Pinpoint the cell where the given text exists, returning its (X, Y) midpoint coordinate. 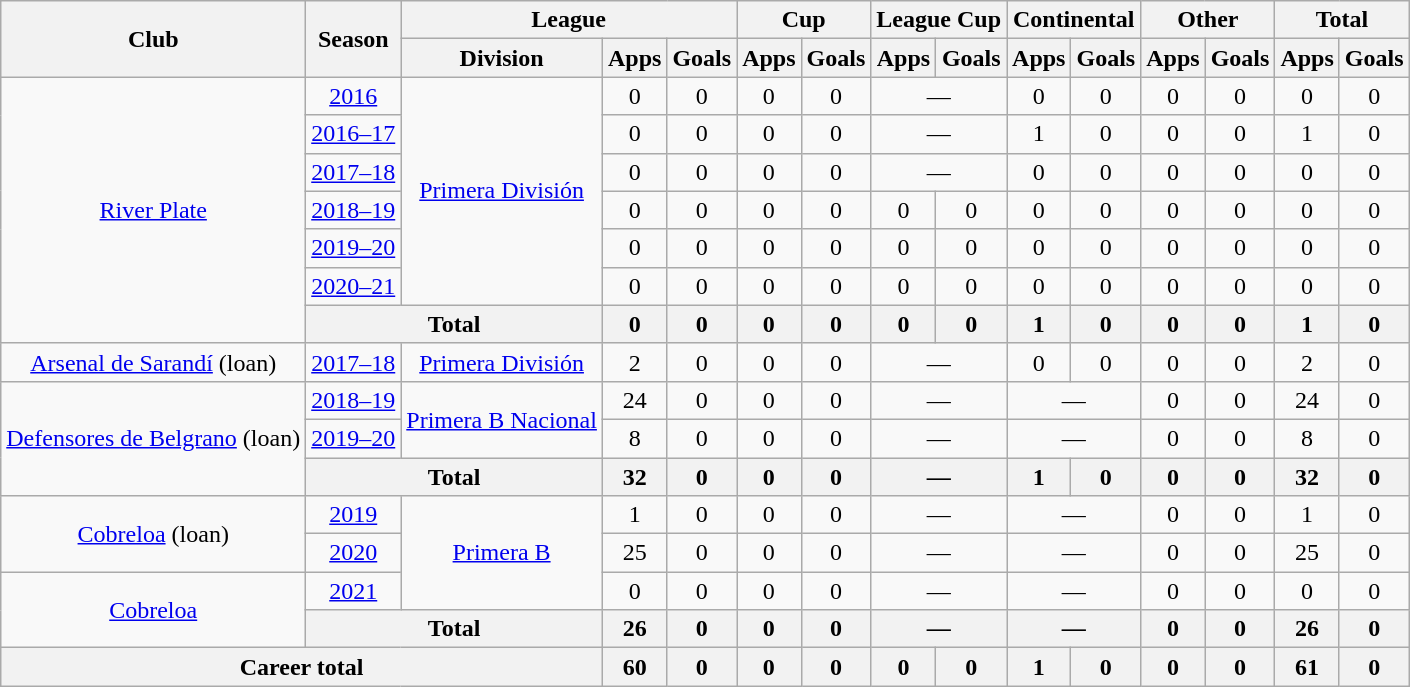
Other (1208, 20)
Primera B Nacional (502, 419)
2016–17 (354, 134)
2016 (354, 96)
Cup (804, 20)
Continental (1074, 20)
Defensores de Belgrano (loan) (154, 438)
League Cup (939, 20)
Primera B (502, 553)
2019 (354, 515)
Career total (302, 667)
Arsenal de Sarandí (loan) (154, 362)
River Plate (154, 210)
League (569, 20)
2020–21 (354, 286)
2020 (354, 553)
2021 (354, 591)
60 (634, 667)
Club (154, 39)
Cobreloa (154, 610)
Cobreloa (loan) (154, 534)
Season (354, 39)
Division (502, 58)
61 (1307, 667)
